Identify which cell holds the provided text, then report its [x, y] central coordinate. 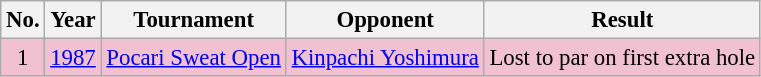
1987 [73, 58]
Kinpachi Yoshimura [385, 58]
Opponent [385, 20]
Year [73, 20]
1 [23, 58]
Pocari Sweat Open [194, 58]
No. [23, 20]
Lost to par on first extra hole [622, 58]
Result [622, 20]
Tournament [194, 20]
